Capture the cell that displays the provided text and extract its [X, Y] central coordinate. 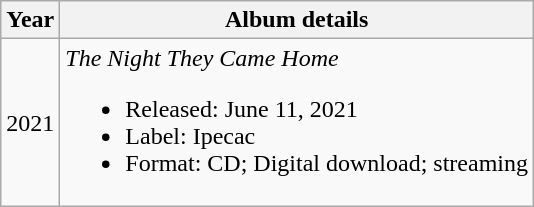
2021 [30, 122]
The Night They Came HomeReleased: June 11, 2021Label: IpecacFormat: CD; Digital download; streaming [297, 122]
Year [30, 20]
Album details [297, 20]
